Search for the cell housing the specified text and yield its (x, y) center coordinate. 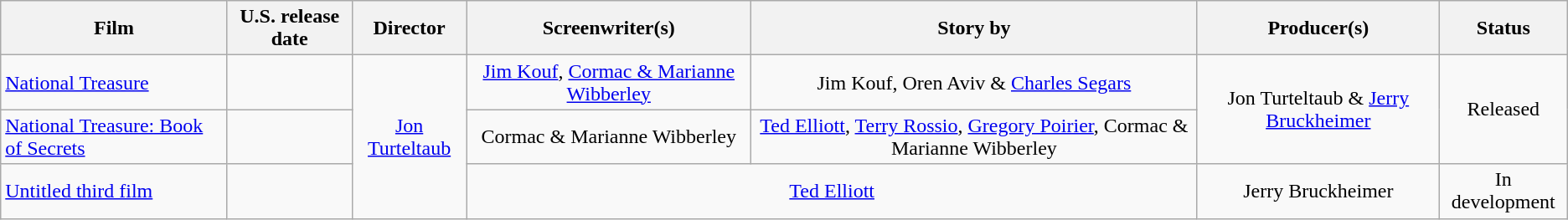
Screenwriter(s) (608, 28)
National Treasure: Book of Secrets (114, 137)
Jon Turteltaub & Jerry Bruckheimer (1318, 110)
Jon Turteltaub (409, 137)
Jim Kouf, Cormac & Marianne Wibberley (608, 82)
Status (1503, 28)
Ted Elliott, Terry Rossio, Gregory Poirier, Cormac & Marianne Wibberley (973, 137)
Untitled third film (114, 191)
Jerry Bruckheimer (1318, 191)
Cormac & Marianne Wibberley (608, 137)
Ted Elliott (832, 191)
Producer(s) (1318, 28)
In development (1503, 191)
Released (1503, 110)
Story by (973, 28)
Jim Kouf, Oren Aviv & Charles Segars (973, 82)
National Treasure (114, 82)
U.S. release date (290, 28)
Film (114, 28)
Director (409, 28)
